Return the (x, y) coordinate for the center point of the cell that contains the specified text.  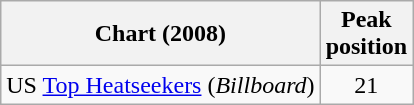
Chart (2008) (160, 34)
US Top Heatseekers (Billboard) (160, 85)
Peakposition (366, 34)
21 (366, 85)
